Identify which cell holds the provided text, then report its (X, Y) central coordinate. 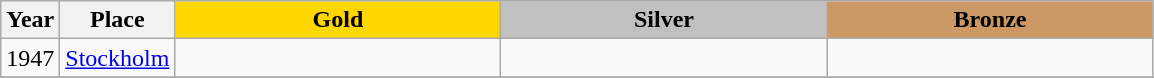
Bronze (990, 20)
Place (118, 20)
Stockholm (118, 58)
Silver (664, 20)
Year (30, 20)
Gold (338, 20)
1947 (30, 58)
